Identify which cell holds the provided text, then report its (X, Y) central coordinate. 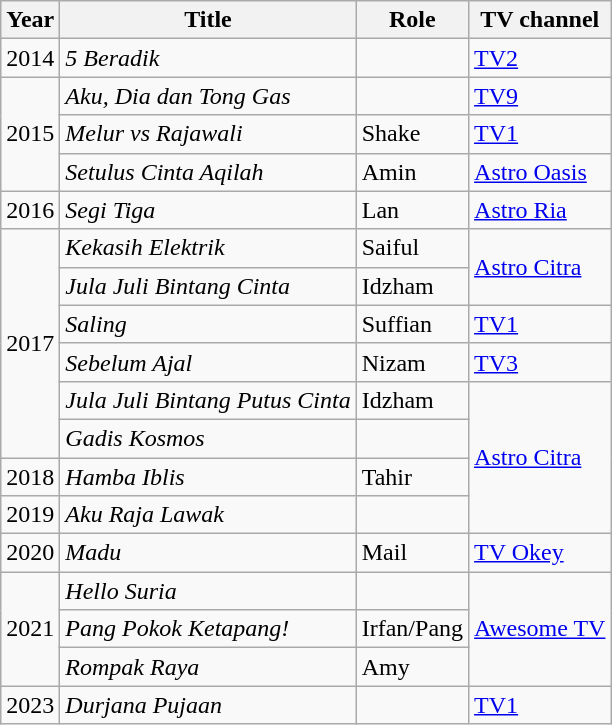
Shake (412, 134)
Jula Juli Bintang Cinta (208, 286)
Lan (412, 210)
2015 (30, 134)
5 Beradik (208, 58)
TV3 (540, 362)
Tahir (412, 477)
2023 (30, 705)
Segi Tiga (208, 210)
2018 (30, 477)
TV Okey (540, 553)
Durjana Pujaan (208, 705)
2017 (30, 343)
Amin (412, 172)
Suffian (412, 324)
Saiful (412, 248)
Gadis Kosmos (208, 438)
Kekasih Elektrik (208, 248)
Role (412, 20)
Rompak Raya (208, 667)
Pang Pokok Ketapang! (208, 629)
Melur vs Rajawali (208, 134)
Awesome TV (540, 629)
TV2 (540, 58)
2021 (30, 629)
2016 (30, 210)
Aku Raja Lawak (208, 515)
Sebelum Ajal (208, 362)
2014 (30, 58)
Year (30, 20)
TV9 (540, 96)
TV channel (540, 20)
2019 (30, 515)
Jula Juli Bintang Putus Cinta (208, 400)
Astro Oasis (540, 172)
Setulus Cinta Aqilah (208, 172)
Hello Suria (208, 591)
Astro Ria (540, 210)
Aku, Dia dan Tong Gas (208, 96)
Title (208, 20)
2020 (30, 553)
Hamba Iblis (208, 477)
Nizam (412, 362)
Madu (208, 553)
Saling (208, 324)
Mail (412, 553)
Irfan/Pang (412, 629)
Amy (412, 667)
